Output the (x, y) coordinate of the center of the cell containing the given text.  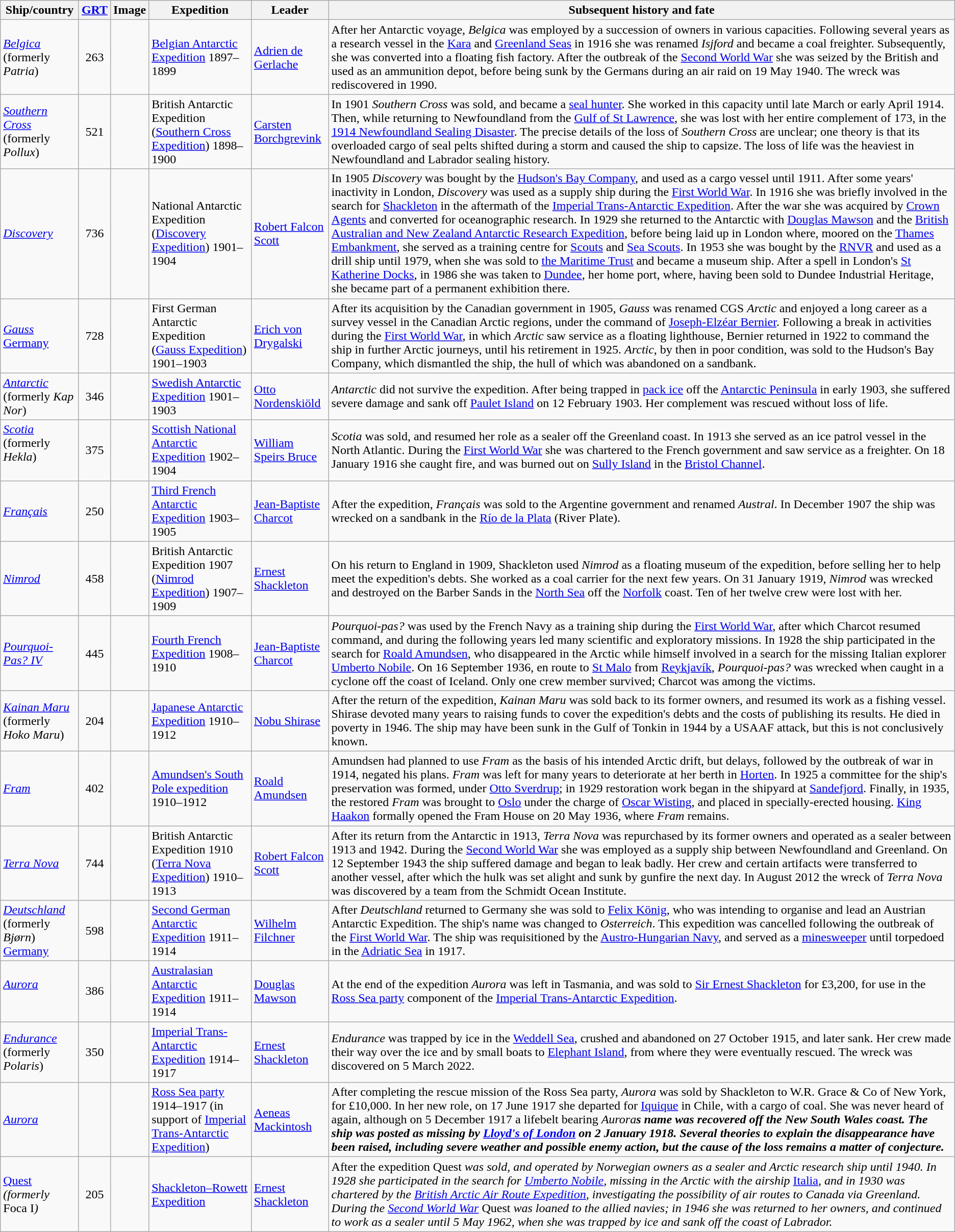
Carsten Borchgrevink (290, 132)
Japanese Antarctic Expedition 1910–1912 (200, 720)
Roald Amundsen (290, 788)
Pourquoi-Pas? IV (40, 653)
Nobu Shirase (290, 720)
First German Antarctic Expedition(Gauss Expedition) 1901–1903 (200, 336)
Deutschland (formerly Bjørn) Germany (40, 931)
Wilhelm Filchner (290, 931)
Scottish National Antarctic Expedition 1902–1904 (200, 450)
Imperial Trans-Antarctic Expedition 1914–1917 (200, 1052)
British Antarctic Expedition (Southern Cross Expedition) 1898–1900 (200, 132)
Nimrod (40, 579)
Fourth French Expedition 1908–1910 (200, 653)
Second German Antarctic Expedition 1911–1914 (200, 931)
445 (94, 653)
Fram (40, 788)
Leader (290, 10)
William Speirs Bruce (290, 450)
Expedition (200, 10)
Amundsen's South Pole expedition 1910–1912 (200, 788)
402 (94, 788)
204 (94, 720)
Swedish Antarctic Expedition 1901–1903 (200, 396)
Australasian Antarctic Expedition 1911–1914 (200, 992)
Douglas Mawson (290, 992)
Adrien de Gerlache (290, 57)
736 (94, 234)
728 (94, 336)
386 (94, 992)
598 (94, 931)
521 (94, 132)
Otto Nordenskiöld (290, 396)
Scotia(formerly Hekla) (40, 450)
Ship/country (40, 10)
Southern Cross(formerly Pollux) (40, 132)
National Antarctic Expedition (Discovery Expedition) 1901–1904 (200, 234)
Belgica(formerly Patria) (40, 57)
Subsequent history and fate (642, 10)
British Antarctic Expedition 1907 (Nimrod Expedition) 1907–1909 (200, 579)
205 (94, 1194)
British Antarctic Expedition 1910(Terra Nova Expedition) 1910–1913 (200, 863)
Aeneas Mackintosh (290, 1120)
250 (94, 511)
744 (94, 863)
GRT (94, 10)
Terra Nova (40, 863)
458 (94, 579)
375 (94, 450)
Quest(formerly Foca I) (40, 1194)
Antarctic(formerly Kap Nor) (40, 396)
350 (94, 1052)
Gauss Germany (40, 336)
Discovery (40, 234)
Third French Antarctic Expedition 1903–1905 (200, 511)
263 (94, 57)
346 (94, 396)
Endurance (formerly Polaris) (40, 1052)
Erich von Drygalski (290, 336)
Ross Sea party 1914–1917 (in support of Imperial Trans-Antarctic Expedition) (200, 1120)
Belgian Antarctic Expedition 1897–1899 (200, 57)
Shackleton–Rowett Expedition (200, 1194)
Image (130, 10)
Français (40, 511)
Kainan Maru(formerly Hoko Maru) (40, 720)
